Scan for the cell matching the given text and deliver its (x, y) coordinate at center. 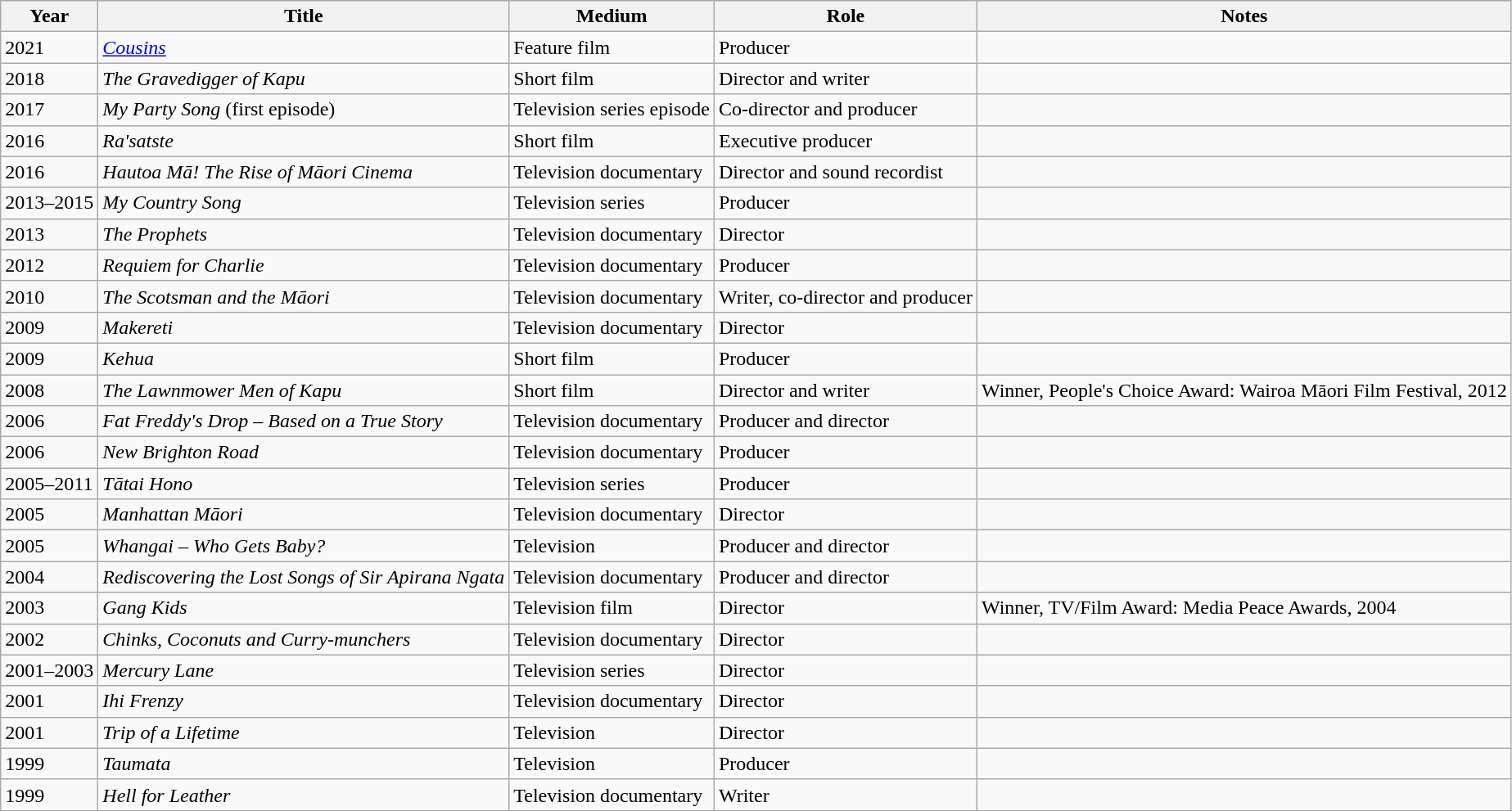
New Brighton Road (304, 453)
Rediscovering the Lost Songs of Sir Apirana Ngata (304, 577)
Trip of a Lifetime (304, 732)
Cousins (304, 47)
2021 (49, 47)
Ra'satste (304, 141)
Notes (1244, 16)
Director and sound recordist (845, 172)
The Lawnmower Men of Kapu (304, 390)
Title (304, 16)
2002 (49, 639)
2010 (49, 296)
The Scotsman and the Māori (304, 296)
Winner, TV/Film Award: Media Peace Awards, 2004 (1244, 608)
The Gravedigger of Kapu (304, 79)
Whangai – Who Gets Baby? (304, 546)
Role (845, 16)
Year (49, 16)
My Party Song (first episode) (304, 110)
Taumata (304, 764)
Makereti (304, 327)
Feature film (612, 47)
Requiem for Charlie (304, 265)
Gang Kids (304, 608)
2012 (49, 265)
Ihi Frenzy (304, 701)
2013–2015 (49, 203)
2013 (49, 234)
Tātai Hono (304, 484)
Television series episode (612, 110)
Co-director and producer (845, 110)
My Country Song (304, 203)
Hautoa Mā! The Rise of Māori Cinema (304, 172)
2004 (49, 577)
2017 (49, 110)
Manhattan Māori (304, 515)
2005–2011 (49, 484)
Executive producer (845, 141)
Television film (612, 608)
Kehua (304, 358)
The Prophets (304, 234)
Fat Freddy's Drop – Based on a True Story (304, 421)
Medium (612, 16)
Chinks, Coconuts and Curry-munchers (304, 639)
2008 (49, 390)
Winner, People's Choice Award: Wairoa Māori Film Festival, 2012 (1244, 390)
Mercury Lane (304, 670)
Writer (845, 795)
2001–2003 (49, 670)
Writer, co-director and producer (845, 296)
2018 (49, 79)
2003 (49, 608)
Hell for Leather (304, 795)
